Identify which cell holds the provided text, then report its [X, Y] central coordinate. 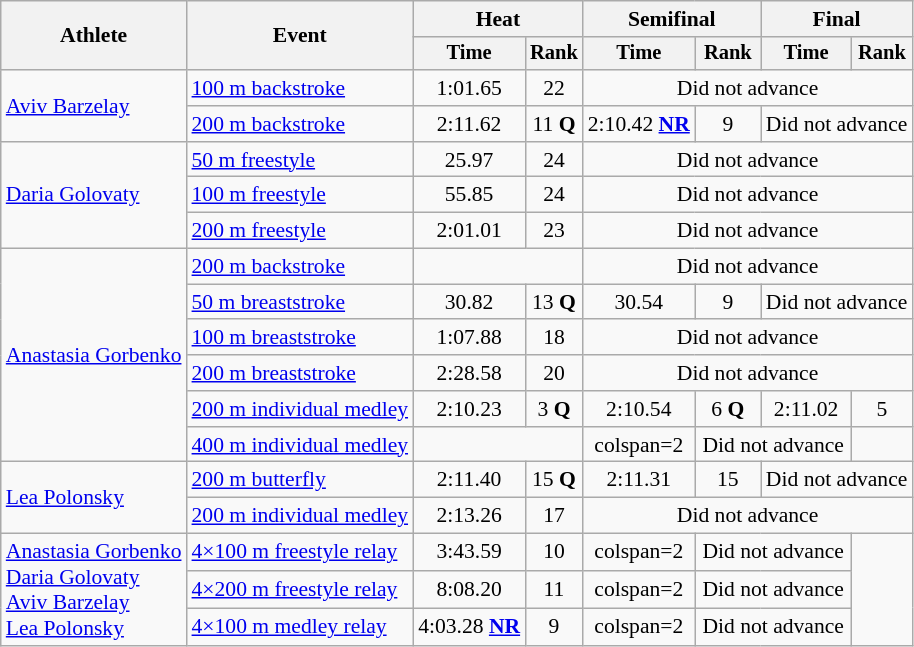
18 [554, 338]
15 [728, 480]
100 m backstroke [300, 88]
23 [554, 231]
5 [882, 409]
2:11.40 [469, 480]
22 [554, 88]
50 m freestyle [300, 160]
Athlete [94, 36]
20 [554, 373]
1:01.65 [469, 88]
8:08.20 [469, 590]
200 m butterfly [300, 480]
2:11.62 [469, 124]
Event [300, 36]
100 m breaststroke [300, 338]
2:28.58 [469, 373]
15 Q [554, 480]
2:01.01 [469, 231]
3 Q [554, 409]
10 [554, 552]
4×100 m medley relay [300, 626]
11 Q [554, 124]
17 [554, 516]
Anastasia GorbenkoDaria Golovaty Aviv BarzelayLea Polonsky [94, 590]
200 m freestyle [300, 231]
400 m individual medley [300, 445]
Lea Polonsky [94, 498]
30.82 [469, 302]
2:10.42 NR [639, 124]
11 [554, 590]
Heat [498, 19]
Final [837, 19]
Semifinal [672, 19]
Daria Golovaty [94, 196]
4:03.28 NR [469, 626]
1:07.88 [469, 338]
4×100 m freestyle relay [300, 552]
2:13.26 [469, 516]
55.85 [469, 195]
25.97 [469, 160]
2:11.02 [806, 409]
2:11.31 [639, 480]
2:10.23 [469, 409]
50 m breaststroke [300, 302]
13 Q [554, 302]
Anastasia Gorbenko [94, 356]
2:10.54 [639, 409]
Aviv Barzelay [94, 106]
6 Q [728, 409]
200 m breaststroke [300, 373]
30.54 [639, 302]
3:43.59 [469, 552]
100 m freestyle [300, 195]
4×200 m freestyle relay [300, 590]
